Output the [x, y] coordinate of the center of the cell containing the given text.  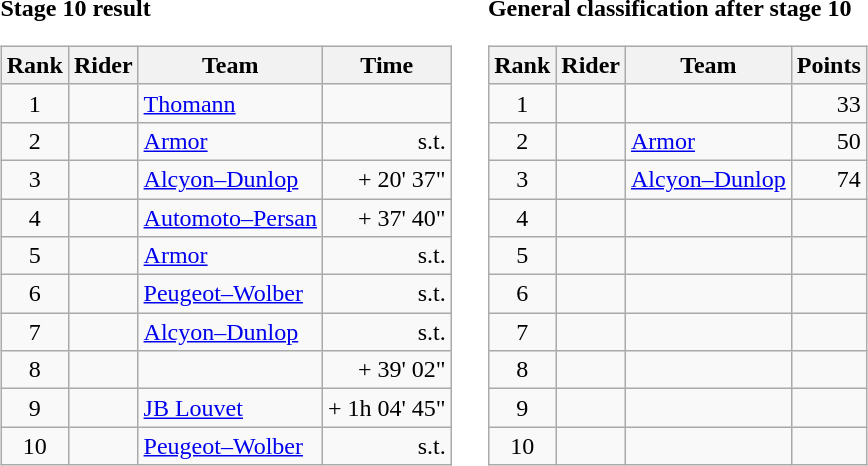
+ 39' 02" [386, 370]
74 [828, 179]
Thomann [230, 103]
33 [828, 103]
+ 20' 37" [386, 179]
Time [386, 65]
+ 1h 04' 45" [386, 408]
50 [828, 141]
Automoto–Persan [230, 217]
Points [828, 65]
+ 37' 40" [386, 217]
JB Louvet [230, 408]
